Search for the cell housing the specified text and yield its (x, y) center coordinate. 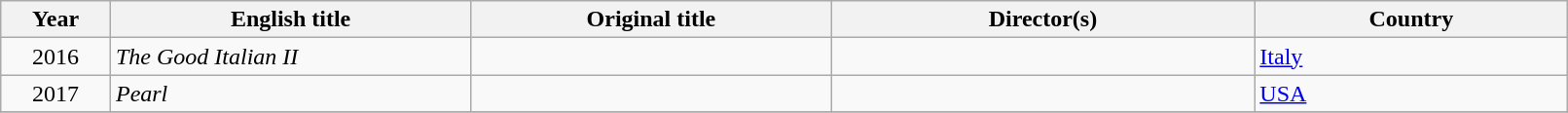
Year (56, 19)
Original title (651, 19)
USA (1411, 94)
2017 (56, 94)
Pearl (290, 94)
2016 (56, 56)
Director(s) (1043, 19)
English title (290, 19)
Country (1411, 19)
The Good Italian II (290, 56)
Italy (1411, 56)
